Return [x, y] of the center of cell containing provided text 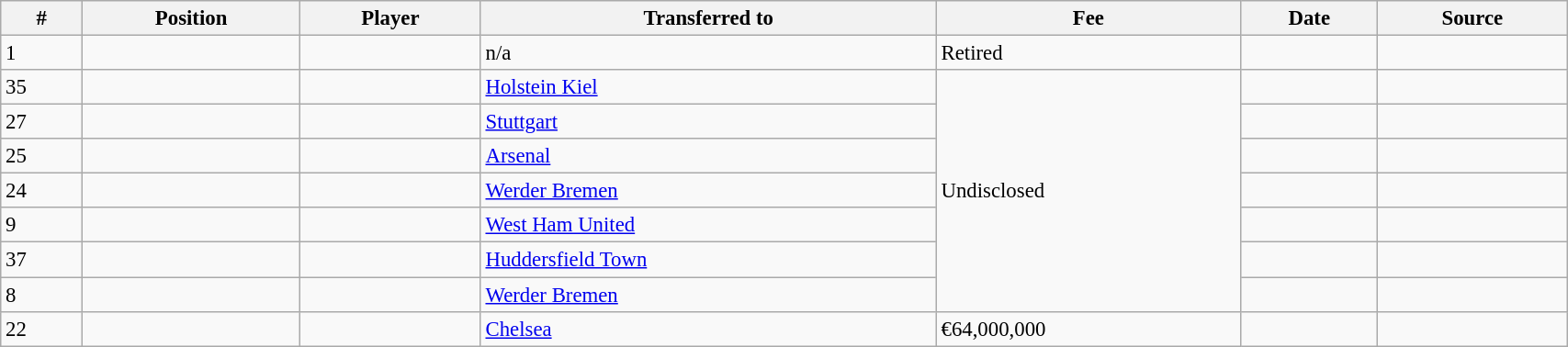
25 [42, 156]
Arsenal [708, 156]
Chelsea [708, 329]
Fee [1088, 18]
€64,000,000 [1088, 329]
35 [42, 87]
Transferred to [708, 18]
n/a [708, 53]
Date [1310, 18]
Undisclosed [1088, 191]
Retired [1088, 53]
24 [42, 191]
27 [42, 122]
9 [42, 225]
Holstein Kiel [708, 87]
# [42, 18]
37 [42, 260]
Player [391, 18]
22 [42, 329]
Source [1472, 18]
Huddersfield Town [708, 260]
8 [42, 295]
West Ham United [708, 225]
Position [191, 18]
Stuttgart [708, 122]
1 [42, 53]
